From the cell containing the given text, extract its center point as (X, Y) coordinate. 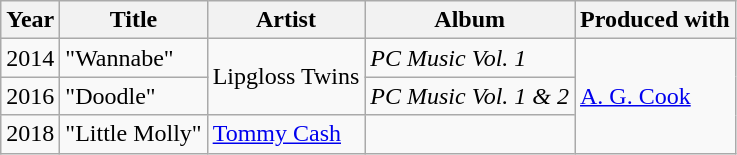
2014 (30, 58)
Year (30, 20)
Lipgloss Twins (286, 77)
Title (134, 20)
PC Music Vol. 1 (470, 58)
"Wannabe" (134, 58)
"Little Molly" (134, 134)
2018 (30, 134)
Tommy Cash (286, 134)
Artist (286, 20)
Album (470, 20)
Produced with (654, 20)
"Doodle" (134, 96)
2016 (30, 96)
PC Music Vol. 1 & 2 (470, 96)
A. G. Cook (654, 96)
